Locate the cell with the specified text and output its [x, y] center coordinate. 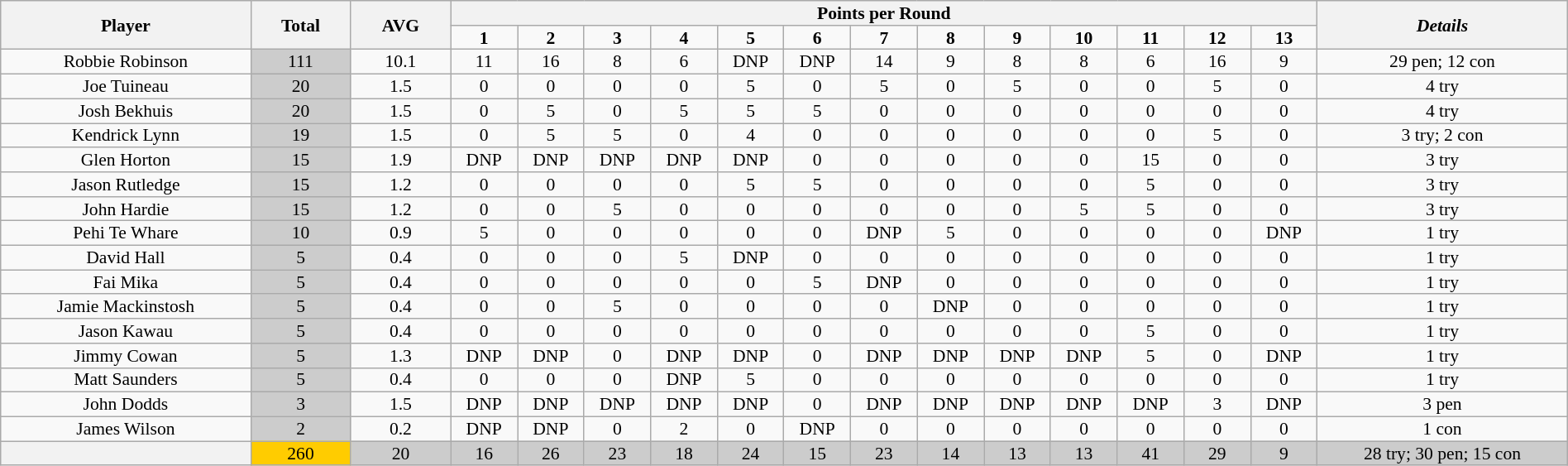
1 con [1442, 430]
Kendrick Lynn [126, 136]
10.1 [400, 62]
1.3 [400, 356]
24 [751, 454]
3 try; 2 con [1442, 136]
David Hall [126, 258]
Jason Kawau [126, 331]
0.9 [400, 233]
Jamie Mackinstosh [126, 307]
John Hardie [126, 209]
Details [1442, 25]
29 pen; 12 con [1442, 62]
Total [301, 25]
3 pen [1442, 405]
Fai Mika [126, 282]
Robbie Robinson [126, 62]
Josh Bekhuis [126, 111]
26 [551, 454]
18 [685, 454]
28 try; 30 pen; 15 con [1442, 454]
Glen Horton [126, 160]
260 [301, 454]
AVG [400, 25]
41 [1151, 454]
12 [1217, 38]
1.9 [400, 160]
1 [485, 38]
Player [126, 25]
James Wilson [126, 430]
John Dodds [126, 405]
19 [301, 136]
29 [1217, 454]
Jimmy Cowan [126, 356]
7 [885, 38]
111 [301, 62]
0.2 [400, 430]
Joe Tuineau [126, 87]
Matt Saunders [126, 380]
Points per Round [884, 13]
Jason Rutledge [126, 185]
Pehi Te Whare [126, 233]
